Return the (X, Y) coordinate for the center point of the cell that contains the specified text.  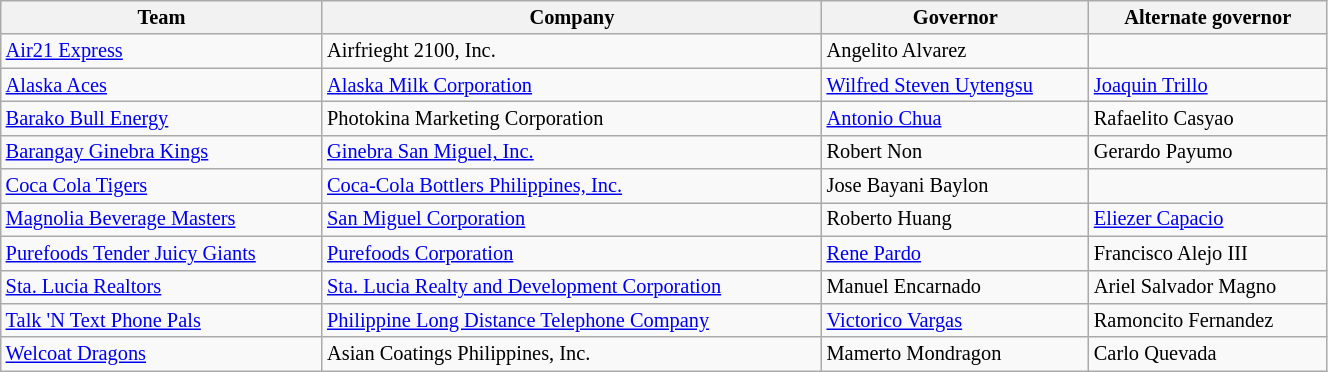
Asian Coatings Philippines, Inc. (572, 354)
Barako Bull Energy (162, 118)
Manuel Encarnado (956, 287)
Philippine Long Distance Telephone Company (572, 320)
Robert Non (956, 152)
Joaquin Trillo (1208, 85)
Francisco Alejo III (1208, 253)
Purefoods Corporation (572, 253)
Alaska Aces (162, 85)
Ariel Salvador Magno (1208, 287)
Mamerto Mondragon (956, 354)
Purefoods Tender Juicy Giants (162, 253)
Rene Pardo (956, 253)
Governor (956, 17)
Air21 Express (162, 51)
Magnolia Beverage Masters (162, 219)
Team (162, 17)
Carlo Quevada (1208, 354)
Barangay Ginebra Kings (162, 152)
Alaska Milk Corporation (572, 85)
Jose Bayani Baylon (956, 186)
Eliezer Capacio (1208, 219)
Photokina Marketing Corporation (572, 118)
Airfrieght 2100, Inc. (572, 51)
Coca Cola Tigers (162, 186)
Sta. Lucia Realtors (162, 287)
Coca-Cola Bottlers Philippines, Inc. (572, 186)
Company (572, 17)
Rafaelito Casyao (1208, 118)
Angelito Alvarez (956, 51)
Sta. Lucia Realty and Development Corporation (572, 287)
Welcoat Dragons (162, 354)
Antonio Chua (956, 118)
Alternate governor (1208, 17)
Talk 'N Text Phone Pals (162, 320)
Gerardo Payumo (1208, 152)
Wilfred Steven Uytengsu (956, 85)
San Miguel Corporation (572, 219)
Roberto Huang (956, 219)
Ramoncito Fernandez (1208, 320)
Ginebra San Miguel, Inc. (572, 152)
Victorico Vargas (956, 320)
